For the text-containing cell, return its midpoint in [x, y] coordinate format. 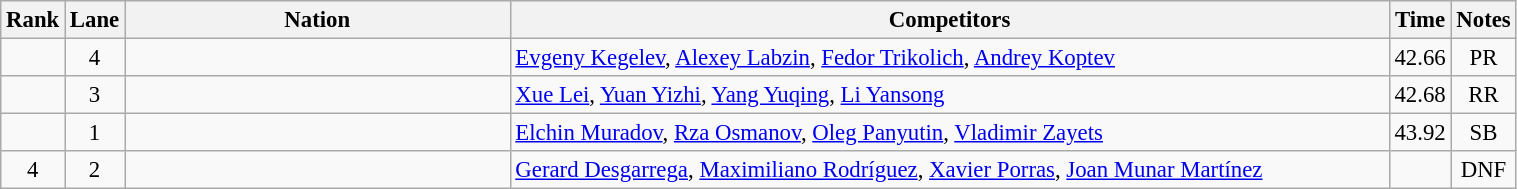
2 [95, 170]
SB [1484, 133]
43.92 [1420, 133]
3 [95, 95]
Notes [1484, 20]
DNF [1484, 170]
Rank [33, 20]
Gerard Desgarrega, Maximiliano Rodríguez, Xavier Porras, Joan Munar Martínez [950, 170]
Competitors [950, 20]
Lane [95, 20]
PR [1484, 58]
42.68 [1420, 95]
Elchin Muradov, Rza Osmanov, Oleg Panyutin, Vladimir Zayets [950, 133]
42.66 [1420, 58]
RR [1484, 95]
Time [1420, 20]
1 [95, 133]
Nation [318, 20]
Evgeny Kegelev, Alexey Labzin, Fedor Trikolich, Andrey Koptev [950, 58]
Xue Lei, Yuan Yizhi, Yang Yuqing, Li Yansong [950, 95]
